Capture the cell that displays the provided text and extract its [x, y] central coordinate. 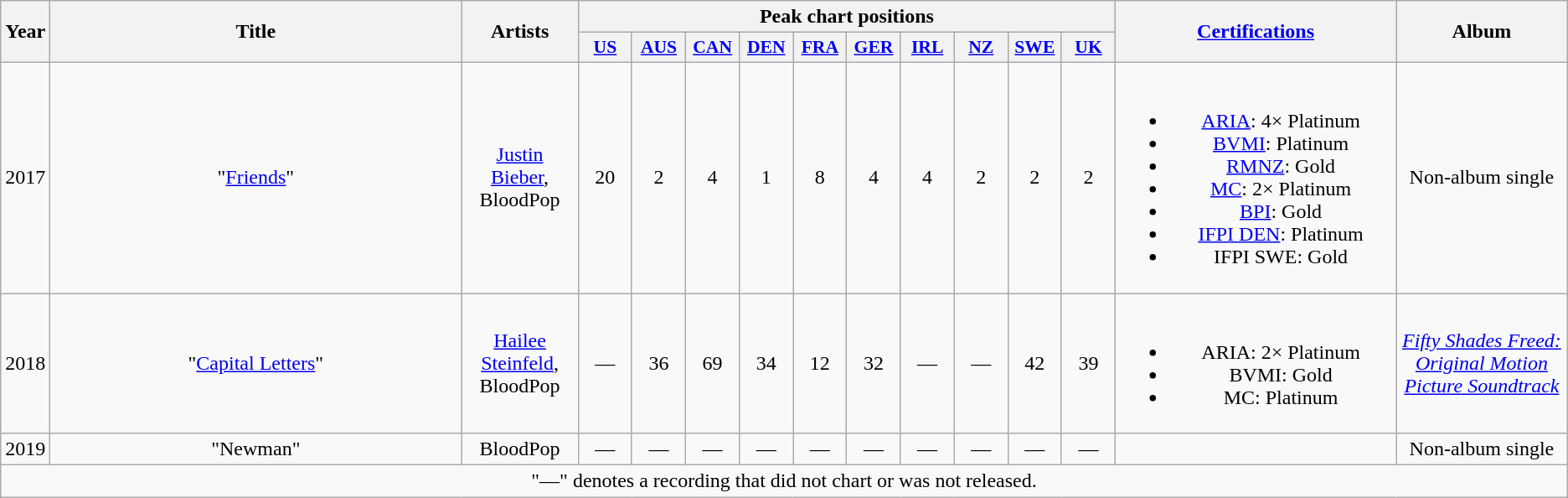
34 [766, 364]
Justin Bieber, BloodPop [519, 178]
Peak chart positions [846, 17]
BloodPop [519, 449]
ARIA: 2× PlatinumBVMI: GoldMC: Platinum [1256, 364]
Certifications [1256, 32]
Fifty Shades Freed: Original Motion Picture Soundtrack [1483, 364]
39 [1088, 364]
FRA [820, 48]
36 [658, 364]
32 [874, 364]
1 [766, 178]
GER [874, 48]
US [605, 48]
"Capital Letters" [256, 364]
CAN [713, 48]
12 [820, 364]
20 [605, 178]
Title [256, 32]
AUS [658, 48]
2018 [25, 364]
Hailee Steinfeld, BloodPop [519, 364]
UK [1088, 48]
2017 [25, 178]
2019 [25, 449]
SWE [1034, 48]
"—" denotes a recording that did not chart or was not released. [784, 481]
ARIA: 4× PlatinumBVMI: PlatinumRMNZ: GoldMC: 2× PlatinumBPI: GoldIFPI DEN: PlatinumIFPI SWE: Gold [1256, 178]
Year [25, 32]
42 [1034, 364]
DEN [766, 48]
8 [820, 178]
IRL [927, 48]
Artists [519, 32]
69 [713, 364]
NZ [981, 48]
Album [1483, 32]
"Newman" [256, 449]
"Friends" [256, 178]
